From the cell containing the given text, extract its center point as (X, Y) coordinate. 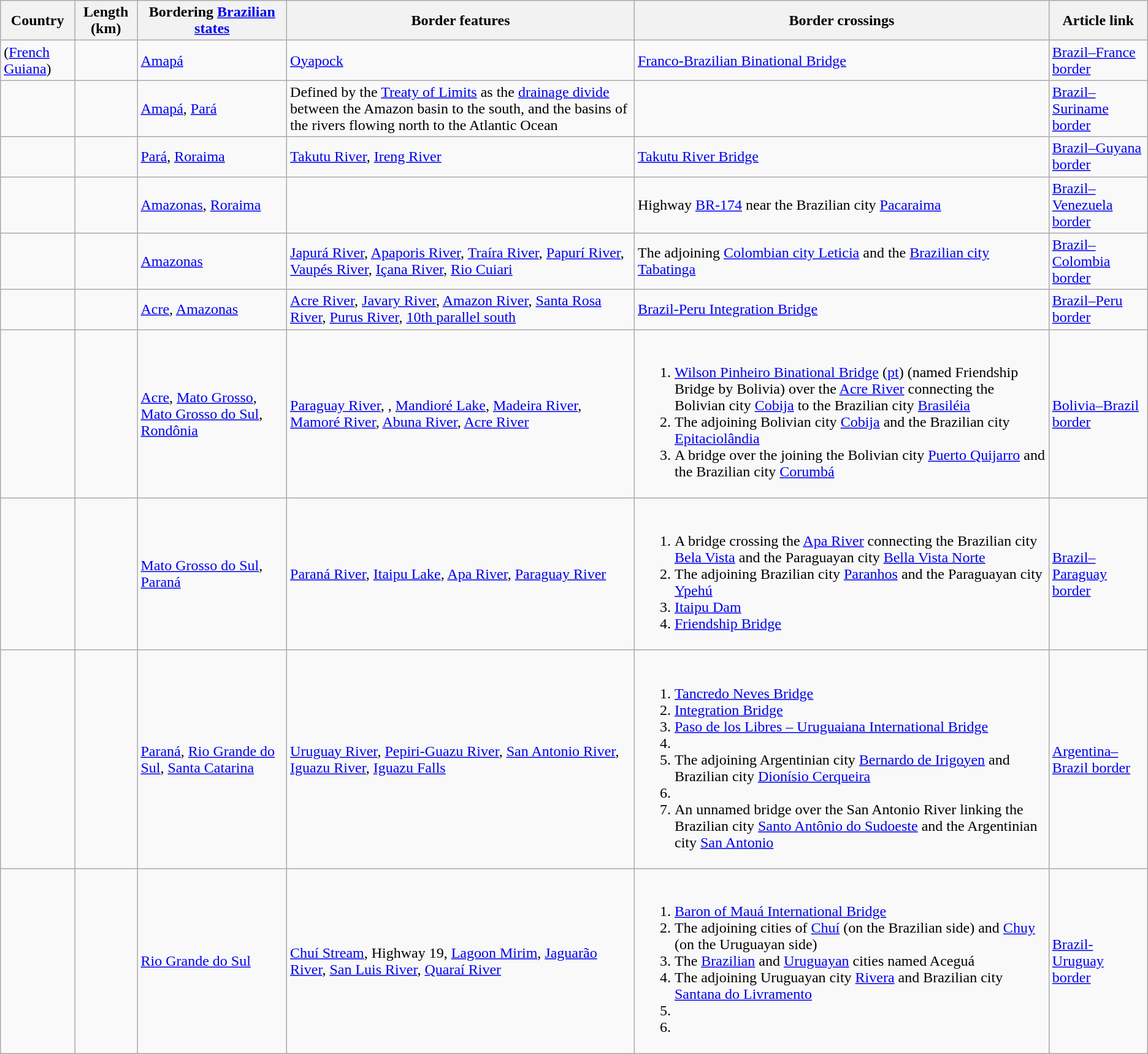
Acre River, Javary River, Amazon River, Santa Rosa River, Purus River, 10th parallel south (461, 309)
Acre, Amazonas (212, 309)
Argentina–Brazil border (1098, 759)
Oyapock (461, 60)
Amazonas (212, 261)
Brazil–France border (1098, 60)
Brazil–Paraguay border (1098, 574)
Pará, Roraima (212, 157)
Acre, Mato Grosso, Mato Grosso do Sul, Rondônia (212, 413)
Country (38, 21)
Bolivia–Brazil border (1098, 413)
Brazil-Uruguay border (1098, 961)
Amazonas, Roraima (212, 205)
Highway BR-174 near the Brazilian city Pacaraima (841, 205)
Franco-Brazilian Binational Bridge (841, 60)
Border crossings (841, 21)
(French Guiana) (38, 60)
Chuí Stream, Highway 19, Lagoon Mirim, Jaguarão River, San Luis River, Quaraí River (461, 961)
Brazil–Venezuela border (1098, 205)
Border features (461, 21)
Paraná River, Itaipu Lake, Apa River, Paraguay River (461, 574)
Mato Grosso do Sul, Paraná (212, 574)
Brazil–Peru border (1098, 309)
The adjoining Colombian city Leticia and the Brazilian city Tabatinga (841, 261)
Bordering Brazilian states (212, 21)
Rio Grande do Sul (212, 961)
Length (km) (106, 21)
Brazil–Guyana border (1098, 157)
Paraguay River, , Mandioré Lake, Madeira River, Mamoré River, Abuna River, Acre River (461, 413)
Brazil–Colombia border (1098, 261)
Amapá (212, 60)
Takutu River Bridge (841, 157)
Brazil–Suriname border (1098, 109)
Japurá River, Apaporis River, Traíra River, Papurí River, Vaupés River, Içana River, Rio Cuiari (461, 261)
Amapá, Pará (212, 109)
Takutu River, Ireng River (461, 157)
Brazil-Peru Integration Bridge (841, 309)
Article link (1098, 21)
Paraná, Rio Grande do Sul, Santa Catarina (212, 759)
Uruguay River, Pepiri-Guazu River, San Antonio River, Iguazu River, Iguazu Falls (461, 759)
